Return [X, Y] of the center of cell containing provided text 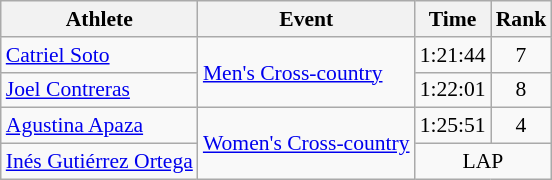
Inés Gutiérrez Ortega [100, 162]
Agustina Apaza [100, 126]
Women's Cross-country [306, 144]
Athlete [100, 19]
Catriel Soto [100, 55]
1:22:01 [453, 90]
Time [453, 19]
1:21:44 [453, 55]
7 [522, 55]
LAP [484, 162]
Joel Contreras [100, 90]
Event [306, 19]
Men's Cross-country [306, 72]
Rank [522, 19]
8 [522, 90]
4 [522, 126]
1:25:51 [453, 126]
